For the text-containing cell, return its midpoint in [X, Y] coordinate format. 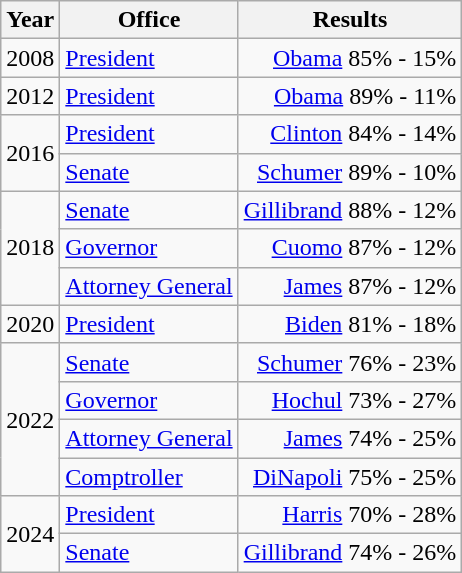
Hochul 73% - 27% [350, 400]
Clinton 84% - 14% [350, 134]
Harris 70% - 28% [350, 515]
James 87% - 12% [350, 286]
Gillibrand 88% - 12% [350, 210]
2008 [30, 58]
Comptroller [149, 477]
Results [350, 20]
Gillibrand 74% - 26% [350, 553]
Obama 85% - 15% [350, 58]
Schumer 76% - 23% [350, 362]
Biden 81% - 18% [350, 324]
James 74% - 25% [350, 438]
DiNapoli 75% - 25% [350, 477]
2024 [30, 534]
2020 [30, 324]
2016 [30, 153]
2022 [30, 419]
Office [149, 20]
2018 [30, 248]
Year [30, 20]
Schumer 89% - 10% [350, 172]
2012 [30, 96]
Obama 89% - 11% [350, 96]
Cuomo 87% - 12% [350, 248]
